Identify which cell holds the provided text, then report its [X, Y] central coordinate. 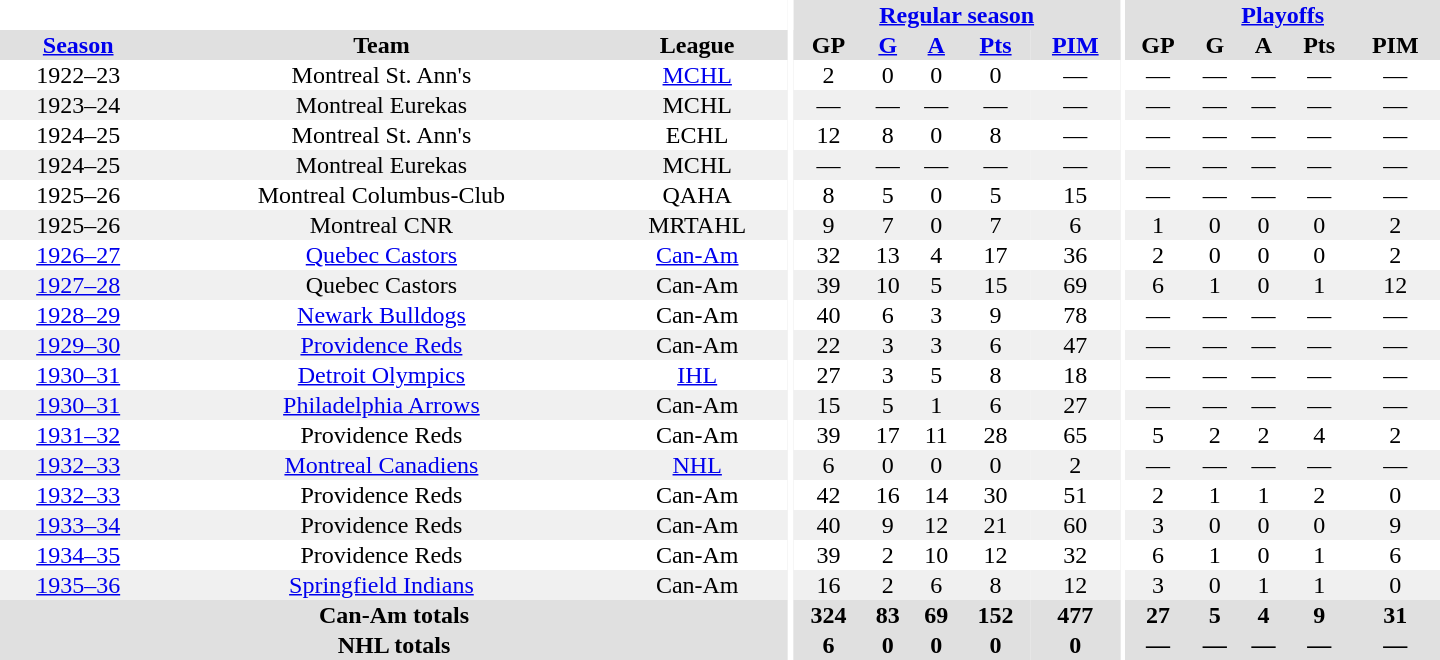
324 [828, 615]
31 [1396, 615]
1935–36 [78, 585]
47 [1076, 345]
1928–29 [78, 315]
14 [936, 495]
1926–27 [78, 255]
51 [1076, 495]
36 [1076, 255]
MRTAHL [697, 225]
Montreal Canadiens [381, 465]
1922–23 [78, 75]
152 [996, 615]
Detroit Olympics [381, 375]
ECHL [697, 135]
Montreal Columbus-Club [381, 195]
65 [1076, 435]
Montreal CNR [381, 225]
1933–34 [78, 525]
30 [996, 495]
42 [828, 495]
21 [996, 525]
60 [1076, 525]
Newark Bulldogs [381, 315]
NHL totals [394, 645]
1927–28 [78, 285]
83 [888, 615]
Springfield Indians [381, 585]
Regular season [956, 15]
NHL [697, 465]
11 [936, 435]
18 [1076, 375]
477 [1076, 615]
1931–32 [78, 435]
22 [828, 345]
IHL [697, 375]
1929–30 [78, 345]
13 [888, 255]
Team [381, 45]
1923–24 [78, 105]
28 [996, 435]
QAHA [697, 195]
Philadelphia Arrows [381, 405]
78 [1076, 315]
1934–35 [78, 555]
Season [78, 45]
League [697, 45]
Can-Am totals [394, 615]
Playoffs [1282, 15]
